Find where the given text appears and provide that cell's center as [X, Y] coordinate. 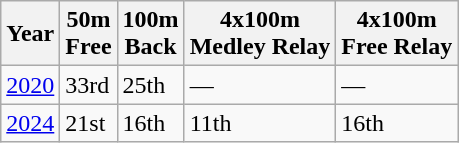
2024 [30, 123]
50mFree [88, 34]
4x100mMedley Relay [260, 34]
21st [88, 123]
25th [150, 85]
Year [30, 34]
2020 [30, 85]
11th [260, 123]
100mBack [150, 34]
4x100mFree Relay [397, 34]
33rd [88, 85]
